Extract the [X, Y] coordinate from the center of the cell holding the provided text.  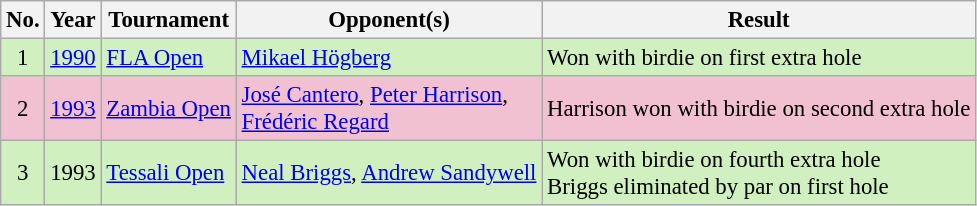
Won with birdie on first extra hole [759, 58]
Tournament [168, 20]
No. [23, 20]
1990 [73, 58]
Year [73, 20]
FLA Open [168, 58]
Harrison won with birdie on second extra hole [759, 108]
2 [23, 108]
1 [23, 58]
Zambia Open [168, 108]
Opponent(s) [388, 20]
Tessali Open [168, 174]
3 [23, 174]
Neal Briggs, Andrew Sandywell [388, 174]
José Cantero, Peter Harrison, Frédéric Regard [388, 108]
Mikael Högberg [388, 58]
Won with birdie on fourth extra holeBriggs eliminated by par on first hole [759, 174]
Result [759, 20]
